Output the [X, Y] coordinate of the center of the cell containing the given text.  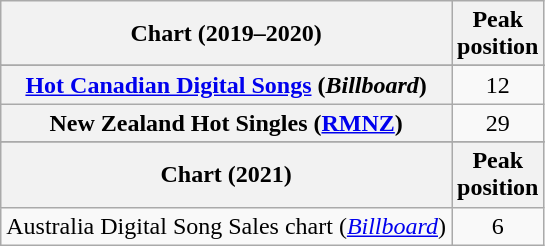
6 [498, 226]
New Zealand Hot Singles (RMNZ) [226, 123]
Chart (2021) [226, 174]
Hot Canadian Digital Songs (Billboard) [226, 85]
Chart (2019–2020) [226, 34]
12 [498, 85]
Australia Digital Song Sales chart (Billboard) [226, 226]
29 [498, 123]
